Search for the cell housing the specified text and yield its [x, y] center coordinate. 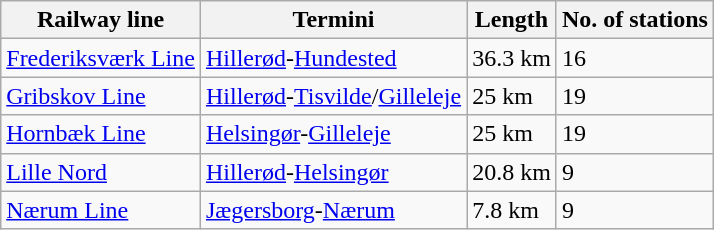
16 [634, 58]
Lille Nord [101, 172]
Hornbæk Line [101, 134]
Gribskov Line [101, 96]
Termini [333, 20]
No. of stations [634, 20]
7.8 km [512, 210]
Hillerød-Helsingør [333, 172]
Helsingør-Gilleleje [333, 134]
36.3 km [512, 58]
Frederiksværk Line [101, 58]
Jægersborg-Nærum [333, 210]
Railway line [101, 20]
Hillerød-Hundested [333, 58]
20.8 km [512, 172]
Nærum Line [101, 210]
Length [512, 20]
Hillerød-Tisvilde/Gilleleje [333, 96]
